Pinpoint the cell where the given text exists, returning its (X, Y) midpoint coordinate. 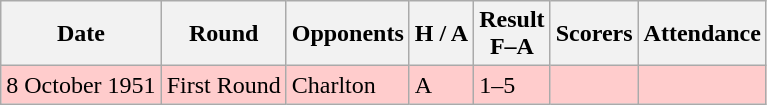
First Round (224, 85)
A (441, 85)
8 October 1951 (81, 85)
Scorers (594, 34)
Charlton (348, 85)
H / A (441, 34)
Attendance (702, 34)
1–5 (512, 85)
ResultF–A (512, 34)
Opponents (348, 34)
Date (81, 34)
Round (224, 34)
